For the text-containing cell, return its midpoint in (X, Y) coordinate format. 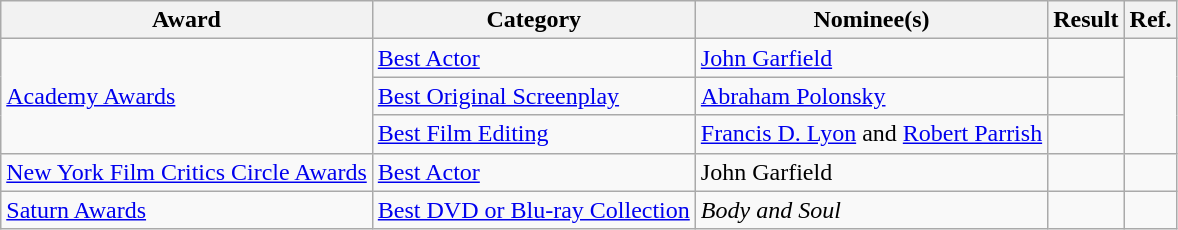
Francis D. Lyon and Robert Parrish (871, 134)
Award (187, 20)
Ref. (1150, 20)
Saturn Awards (187, 210)
Academy Awards (187, 96)
Category (534, 20)
Abraham Polonsky (871, 96)
Best DVD or Blu-ray Collection (534, 210)
Nominee(s) (871, 20)
Body and Soul (871, 210)
New York Film Critics Circle Awards (187, 172)
Best Film Editing (534, 134)
Best Original Screenplay (534, 96)
Result (1086, 20)
